Return the (x, y) coordinate for the center point of the cell that contains the specified text.  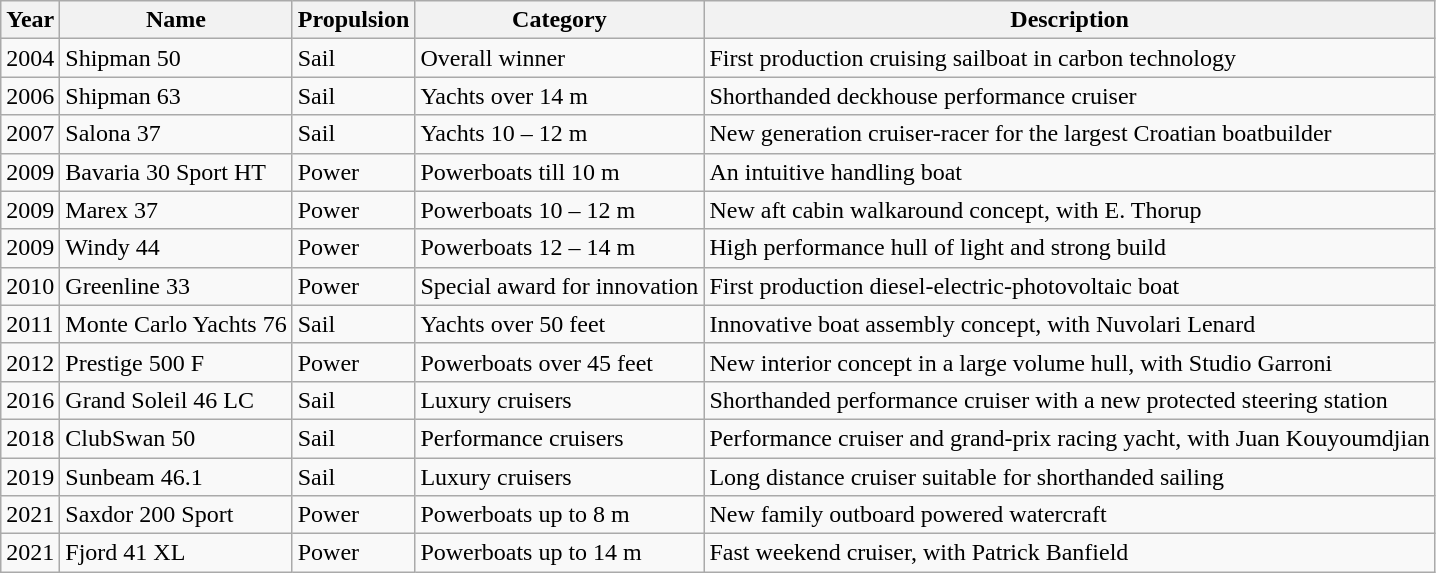
New interior concept in a large volume hull, with Studio Garroni (1070, 362)
New generation cruiser-racer for the largest Croatian boatbuilder (1070, 134)
Shipman 50 (176, 58)
2018 (30, 438)
Salona 37 (176, 134)
Shorthanded performance cruiser with a new protected steering station (1070, 400)
Shorthanded deckhouse performance cruiser (1070, 96)
Long distance cruiser suitable for shorthanded sailing (1070, 477)
New aft cabin walkaround concept, with E. Thorup (1070, 210)
Yachts over 50 feet (560, 324)
2011 (30, 324)
Grand Soleil 46 LC (176, 400)
2004 (30, 58)
Greenline 33 (176, 286)
Description (1070, 20)
Saxdor 200 Sport (176, 515)
Prestige 500 F (176, 362)
First production diesel-electric-photovoltaic boat (1070, 286)
First production cruising sailboat in carbon technology (1070, 58)
Yachts over 14 m (560, 96)
Bavaria 30 Sport HT (176, 172)
Windy 44 (176, 248)
2006 (30, 96)
High performance hull of light and strong build (1070, 248)
Innovative boat assembly concept, with Nuvolari Lenard (1070, 324)
2007 (30, 134)
Monte Carlo Yachts 76 (176, 324)
ClubSwan 50 (176, 438)
Powerboats over 45 feet (560, 362)
New family outboard powered watercraft (1070, 515)
Sunbeam 46.1 (176, 477)
Powerboats 12 – 14 m (560, 248)
Category (560, 20)
Yachts 10 – 12 m (560, 134)
Powerboats till 10 m (560, 172)
Year (30, 20)
2016 (30, 400)
Special award for innovation (560, 286)
Name (176, 20)
2019 (30, 477)
Fjord 41 XL (176, 553)
Propulsion (354, 20)
Powerboats up to 14 m (560, 553)
Overall winner (560, 58)
Performance cruiser and grand-prix racing yacht, with Juan Kouyoumdjian (1070, 438)
Fast weekend cruiser, with Patrick Banfield (1070, 553)
Powerboats up to 8 m (560, 515)
An intuitive handling boat (1070, 172)
Shipman 63 (176, 96)
Marex 37 (176, 210)
2012 (30, 362)
2010 (30, 286)
Performance cruisers (560, 438)
Powerboats 10 – 12 m (560, 210)
